Locate the cell with the specified text and output its (X, Y) center coordinate. 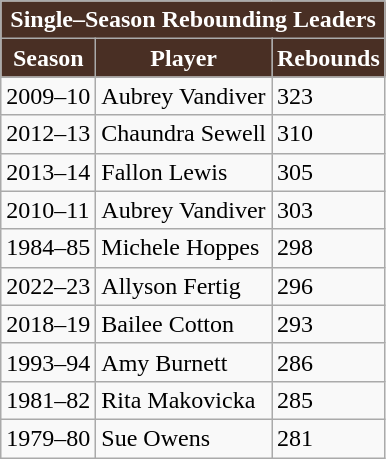
2012–13 (48, 134)
1981–82 (48, 400)
Single–Season Rebounding Leaders (194, 20)
1993–94 (48, 362)
293 (329, 324)
286 (329, 362)
2010–11 (48, 210)
298 (329, 248)
2013–14 (48, 172)
310 (329, 134)
1979–80 (48, 438)
Chaundra Sewell (184, 134)
Rebounds (329, 58)
2009–10 (48, 96)
Rita Makovicka (184, 400)
Season (48, 58)
285 (329, 400)
2022–23 (48, 286)
1984–85 (48, 248)
Allyson Fertig (184, 286)
Bailee Cotton (184, 324)
Sue Owens (184, 438)
296 (329, 286)
303 (329, 210)
323 (329, 96)
Michele Hoppes (184, 248)
Fallon Lewis (184, 172)
Player (184, 58)
Amy Burnett (184, 362)
2018–19 (48, 324)
305 (329, 172)
281 (329, 438)
